For the text-containing cell, return its midpoint in [x, y] coordinate format. 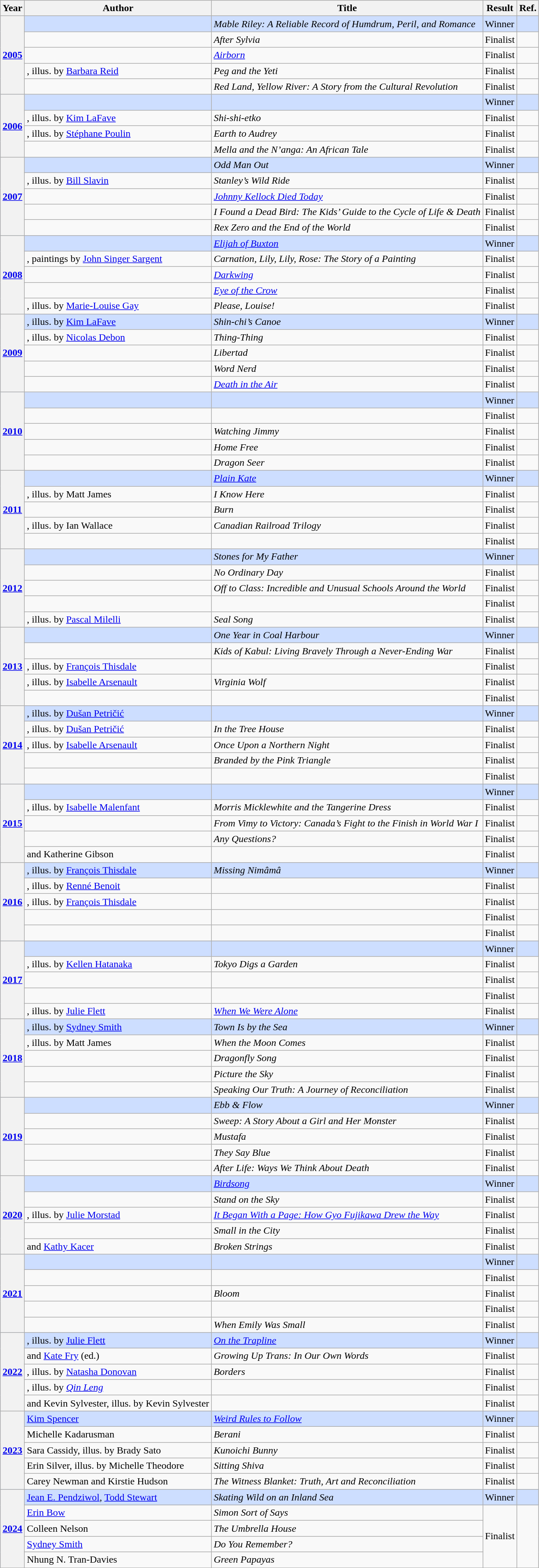
2011 [12, 510]
Elijah of Buxton [347, 243]
, illus. by Kellen Hatanaka [118, 964]
I Know Here [347, 494]
2019 [12, 1136]
The Witness Blanket: Truth, Art and Reconciliation [347, 1482]
, illus. by Julie Morstad [118, 1215]
, illus. by Nicolas Debon [118, 337]
2014 [12, 745]
Shi-shi-etko [347, 118]
The Umbrella House [347, 1528]
, illus. by Natasha Donovan [118, 1372]
From Vimy to Victory: Canada’s Fight to the Finish in World War I [347, 823]
Missing Nimâmâ [347, 870]
Nhung N. Tran-Davies [118, 1560]
Canadian Railroad Trilogy [347, 525]
Burn [347, 510]
Thing-Thing [347, 337]
and Kevin Sylvester, illus. by Kevin Sylvester [118, 1403]
In the Tree House [347, 729]
After Life: Ways We Think About Death [347, 1168]
Ref. [527, 8]
Stand on the Sky [347, 1199]
Speaking Our Truth: A Journey of Reconciliation [347, 1090]
Mable Riley: A Reliable Record of Humdrum, Peril, and Romance [347, 24]
On the Trapline [347, 1340]
Result [500, 8]
2010 [12, 431]
Airborn [347, 55]
Sara Cassidy, illus. by Brady Sato [118, 1450]
Mella and the N’anga: An African Tale [347, 149]
I Found a Dead Bird: The Kids’ Guide to the Cycle of Life & Death [347, 212]
and Katherine Gibson [118, 854]
Green Papayas [347, 1560]
Bloom [347, 1293]
, illus. by Ian Wallace [118, 525]
, illus. by Marie-Louise Gay [118, 306]
Please, Louise! [347, 306]
Do You Remember? [347, 1544]
When the Moon Comes [347, 1043]
Darkwing [347, 275]
Odd Man Out [347, 165]
Seal Song [347, 619]
Once Upon a Northern Night [347, 745]
2016 [12, 901]
Broken Strings [347, 1246]
, illus. by Sydney Smith [118, 1027]
Ebb & Flow [347, 1105]
Rex Zero and the End of the World [347, 228]
2013 [12, 666]
2008 [12, 275]
2017 [12, 980]
Off to Class: Incredible and Unusual Schools Around the World [347, 588]
, illus. by Pascal Milelli [118, 619]
Small in the City [347, 1231]
2009 [12, 353]
2023 [12, 1450]
, illus. by Stéphane Poulin [118, 133]
Erin Silver, illus. by Michelle Theodore [118, 1466]
Kim Spencer [118, 1419]
2022 [12, 1372]
Berani [347, 1434]
It Began With a Page: How Gyo Fujikawa Drew the Way [347, 1215]
Word Nerd [347, 369]
, paintings by John Singer Sargent [118, 259]
Virginia Wolf [347, 682]
Mustafa [347, 1136]
2006 [12, 126]
Sitting Shiva [347, 1466]
Earth to Audrey [347, 133]
, illus. by Barbara Reid [118, 71]
Erin Bow [118, 1513]
Dragonfly Song [347, 1058]
and Kate Fry (ed.) [118, 1356]
Borders [347, 1372]
After Sylvia [347, 40]
Skating Wild on an Inland Sea [347, 1497]
2012 [12, 588]
One Year in Coal Harbour [347, 635]
Stones for My Father [347, 557]
Simon Sort of Says [347, 1513]
Colleen Nelson [118, 1528]
Jean E. Pendziwol, Todd Stewart [118, 1497]
Plain Kate [347, 478]
, illus. by Qin Leng [118, 1387]
Town Is by the Sea [347, 1027]
Kunoichi Bunny [347, 1450]
When We Were Alone [347, 1011]
Dragon Seer [347, 463]
, illus. by Isabelle Malenfant [118, 807]
Morris Micklewhite and the Tangerine Dress [347, 807]
Libertad [347, 353]
Carnation, Lily, Lily, Rose: The Story of a Painting [347, 259]
Any Questions? [347, 839]
They Say Blue [347, 1152]
, illus. by Renné Benoit [118, 886]
Weird Rules to Follow [347, 1419]
Sweep: A Story About a Girl and Her Monster [347, 1121]
Stanley’s Wild Ride [347, 180]
Peg and the Yeti [347, 71]
Growing Up Trans: In Our Own Words [347, 1356]
2015 [12, 823]
Death in the Air [347, 384]
2021 [12, 1293]
and Kathy Kacer [118, 1246]
Birdsong [347, 1183]
2024 [12, 1528]
When Emily Was Small [347, 1325]
Home Free [347, 447]
Red Land, Yellow River: A Story from the Cultural Revolution [347, 86]
Watching Jimmy [347, 431]
Branded by the Pink Triangle [347, 761]
Tokyo Digs a Garden [347, 964]
, illus. by Bill Slavin [118, 180]
Michelle Kadarusman [118, 1434]
Kids of Kabul: Living Bravely Through a Never-Ending War [347, 651]
2007 [12, 196]
Picture the Sky [347, 1074]
Eye of the Crow [347, 290]
2020 [12, 1215]
2018 [12, 1058]
Sydney Smith [118, 1544]
No Ordinary Day [347, 572]
2005 [12, 55]
Carey Newman and Kirstie Hudson [118, 1482]
Shin-chi’s Canoe [347, 322]
Year [12, 8]
Title [347, 8]
Johnny Kellock Died Today [347, 196]
Author [118, 8]
